Output the (x, y) coordinate of the center of the cell containing the given text.  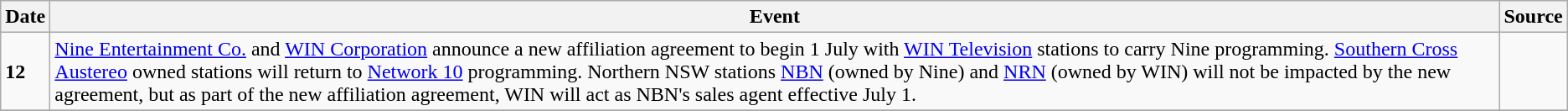
Date (25, 17)
12 (25, 71)
Source (1533, 17)
Event (775, 17)
